Locate the cell with the specified text and output its (X, Y) center coordinate. 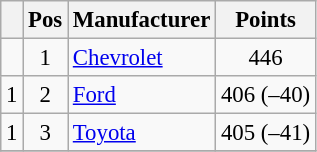
Chevrolet (142, 58)
446 (266, 58)
2 (46, 95)
Points (266, 20)
Toyota (142, 133)
3 (46, 133)
406 (–40) (266, 95)
405 (–41) (266, 133)
Manufacturer (142, 20)
Ford (142, 95)
Pos (46, 20)
